Detect which cell encompasses the target text, then output its (X, Y) center coordinate. 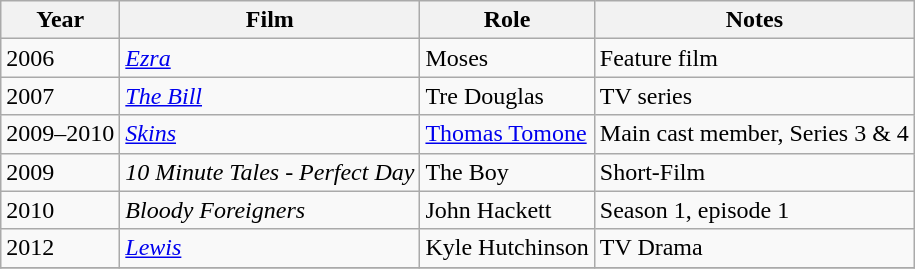
Year (60, 20)
Tre Douglas (507, 96)
Season 1, episode 1 (754, 210)
John Hackett (507, 210)
Ezra (270, 58)
2007 (60, 96)
Moses (507, 58)
Lewis (270, 248)
Main cast member, Series 3 & 4 (754, 134)
Film (270, 20)
2009 (60, 172)
Skins (270, 134)
The Boy (507, 172)
Role (507, 20)
Feature film (754, 58)
2009–2010 (60, 134)
Kyle Hutchinson (507, 248)
Short-Film (754, 172)
Notes (754, 20)
Bloody Foreigners (270, 210)
2012 (60, 248)
TV Drama (754, 248)
10 Minute Tales - Perfect Day (270, 172)
2010 (60, 210)
TV series (754, 96)
The Bill (270, 96)
2006 (60, 58)
Thomas Tomone (507, 134)
